Pinpoint the cell where the given text exists, returning its (X, Y) midpoint coordinate. 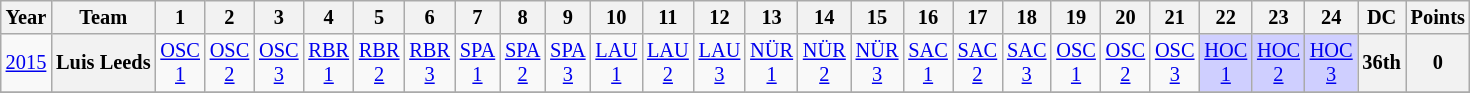
NÜR2 (824, 63)
19 (1076, 17)
Luis Leeds (103, 63)
2015 (26, 63)
24 (1332, 17)
11 (668, 17)
23 (1278, 17)
21 (1174, 17)
1 (180, 17)
14 (824, 17)
SAC3 (1026, 63)
Team (103, 17)
HOC3 (1332, 63)
HOC2 (1278, 63)
RBR3 (429, 63)
36th (1382, 63)
10 (616, 17)
HOC1 (1226, 63)
17 (978, 17)
LAU2 (668, 63)
7 (478, 17)
9 (568, 17)
8 (522, 17)
SAC1 (928, 63)
13 (772, 17)
16 (928, 17)
SPA3 (568, 63)
SAC2 (978, 63)
22 (1226, 17)
12 (720, 17)
5 (379, 17)
6 (429, 17)
15 (878, 17)
18 (1026, 17)
4 (328, 17)
20 (1126, 17)
DC (1382, 17)
LAU3 (720, 63)
NÜR1 (772, 63)
SPA1 (478, 63)
2 (230, 17)
RBR1 (328, 63)
SPA2 (522, 63)
Points (1438, 17)
Year (26, 17)
LAU1 (616, 63)
RBR2 (379, 63)
0 (1438, 63)
NÜR3 (878, 63)
3 (278, 17)
